Return the [x, y] coordinate for the center point of the cell that contains the specified text.  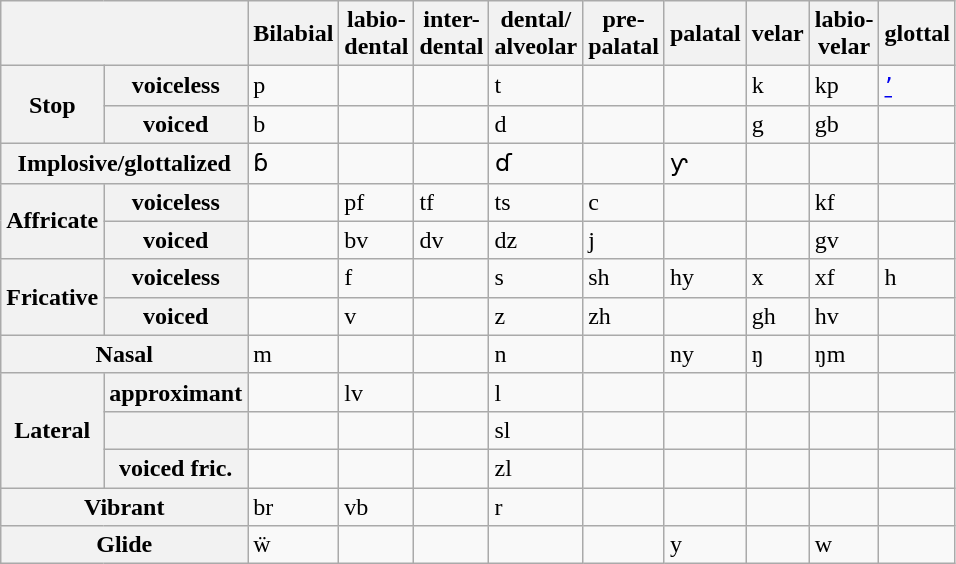
ɓ [294, 163]
voiced fric. [176, 468]
n [536, 354]
pre-palatal [624, 34]
Glide [124, 545]
s [536, 278]
w [844, 545]
velar [778, 34]
palatal [705, 34]
kp [844, 86]
Bilabial [294, 34]
c [624, 202]
ŋm [844, 354]
d [536, 124]
Fricative [52, 297]
l [536, 392]
Vibrant [124, 507]
y [705, 545]
t [536, 86]
gb [844, 124]
p [294, 86]
m [294, 354]
dz [536, 240]
gh [778, 316]
labio-velar [844, 34]
hy [705, 278]
br [294, 507]
approximant [176, 392]
dv [452, 240]
xf [844, 278]
vb [376, 507]
Affricate [52, 221]
zl [536, 468]
ŋ [778, 354]
kf [844, 202]
glottal [917, 34]
g [778, 124]
bv [376, 240]
k [778, 86]
pf [376, 202]
ẅ [294, 545]
dental/alveolar [536, 34]
Implosive/glottalized [124, 163]
gv [844, 240]
ts [536, 202]
hv [844, 316]
x [778, 278]
b [294, 124]
lv [376, 392]
Nasal [124, 354]
sh [624, 278]
z [536, 316]
Stop [52, 105]
v [376, 316]
Lateral [52, 430]
ƴ [705, 163]
j [624, 240]
h [917, 278]
ʼ [917, 86]
ɗ [536, 163]
sl [536, 430]
r [536, 507]
inter-dental [452, 34]
f [376, 278]
zh [624, 316]
labio-dental [376, 34]
ny [705, 354]
tf [452, 202]
